Detect which cell encompasses the target text, then output its (x, y) center coordinate. 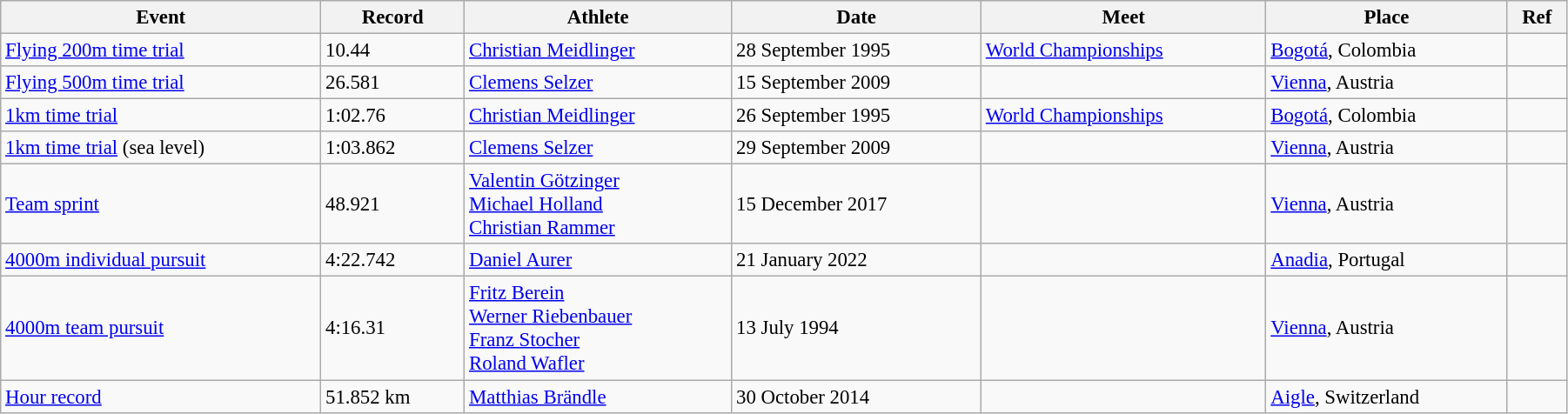
15 September 2009 (856, 83)
1:03.862 (393, 148)
Matthias Brändle (599, 397)
21 January 2022 (856, 260)
51.852 km (393, 397)
Athlete (599, 17)
1km time trial (sea level) (161, 148)
Aigle, Switzerland (1387, 397)
4000m team pursuit (161, 329)
29 September 2009 (856, 148)
Record (393, 17)
26 September 1995 (856, 116)
4:16.31 (393, 329)
Meet (1122, 17)
1:02.76 (393, 116)
1km time trial (161, 116)
10.44 (393, 50)
Flying 200m time trial (161, 50)
Flying 500m time trial (161, 83)
48.921 (393, 204)
Daniel Aurer (599, 260)
Place (1387, 17)
13 July 1994 (856, 329)
Event (161, 17)
4000m individual pursuit (161, 260)
28 September 1995 (856, 50)
Anadia, Portugal (1387, 260)
15 December 2017 (856, 204)
Date (856, 17)
Valentin GötzingerMichael HollandChristian Rammer (599, 204)
30 October 2014 (856, 397)
26.581 (393, 83)
Ref (1537, 17)
4:22.742 (393, 260)
Hour record (161, 397)
Fritz BereinWerner RiebenbauerFranz StocherRoland Wafler (599, 329)
Team sprint (161, 204)
